Identify which cell holds the provided text, then report its (x, y) central coordinate. 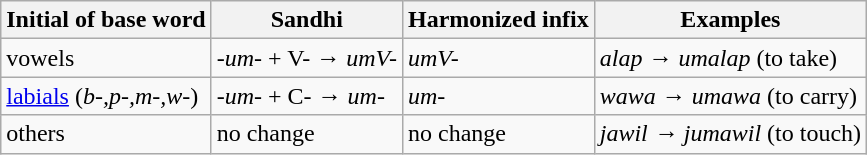
labials (b-,p-,m-,w-) (106, 96)
Examples (730, 20)
Initial of base word (106, 20)
Harmonized infix (498, 20)
um- (498, 96)
alap → umalap (to take) (730, 58)
umV- (498, 58)
vowels (106, 58)
wawa → umawa (to carry) (730, 96)
Sandhi (306, 20)
others (106, 134)
jawil → jumawil (to touch) (730, 134)
-um- + V- → umV- (306, 58)
-um- + C- → um- (306, 96)
